Scan for the cell matching the given text and deliver its [X, Y] coordinate at center. 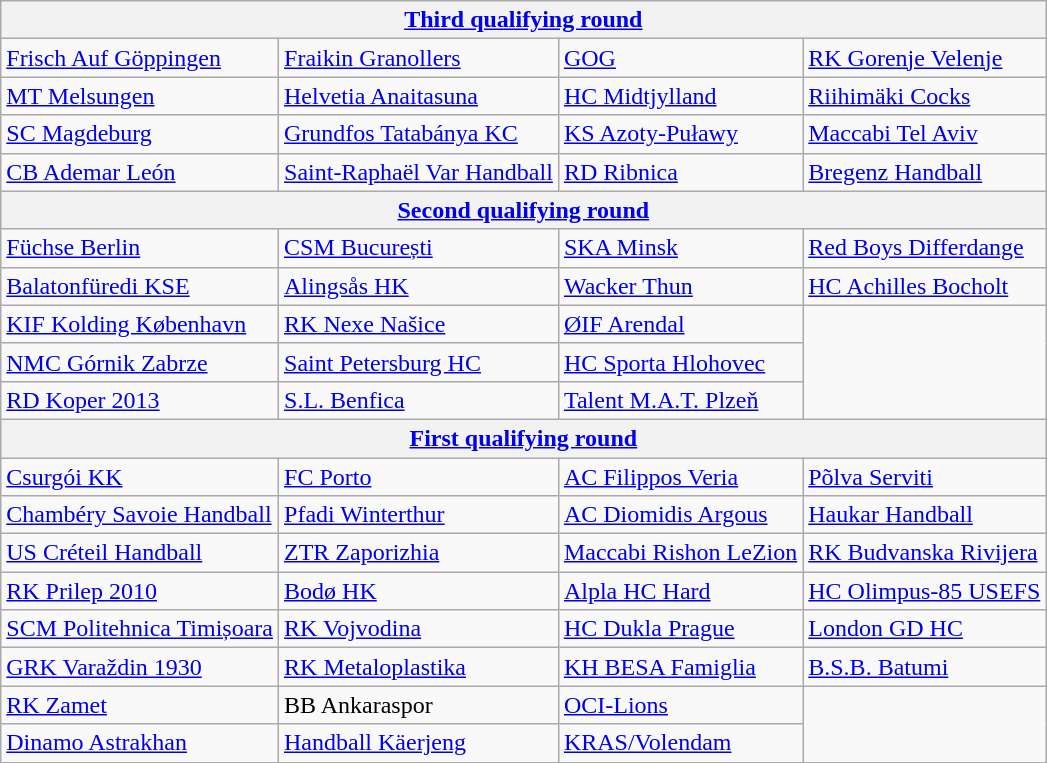
KIF Kolding København [140, 324]
RD Koper 2013 [140, 400]
Dinamo Astrakhan [140, 743]
AC Filippos Veria [680, 477]
HC Olimpus-85 USEFS [924, 591]
Saint Petersburg HC [419, 362]
RK Vojvodina [419, 629]
Third qualifying round [524, 20]
Second qualifying round [524, 210]
GRK Varaždin 1930 [140, 667]
Handball Käerjeng [419, 743]
Red Boys Differdange [924, 248]
Frisch Auf Göppingen [140, 58]
Maccabi Rishon LeZion [680, 553]
OCI-Lions [680, 705]
ZTR Zaporizhia [419, 553]
HC Achilles Bocholt [924, 286]
US Créteil Handball [140, 553]
Talent M.A.T. Plzeň [680, 400]
HC Sporta Hlohovec [680, 362]
SKA Minsk [680, 248]
B.S.B. Batumi [924, 667]
Bregenz Handball [924, 172]
RK Zamet [140, 705]
SC Magdeburg [140, 134]
BB Ankaraspor [419, 705]
RK Metaloplastika [419, 667]
Alingsås HK [419, 286]
Füchse Berlin [140, 248]
AC Diomidis Argous [680, 515]
Chambéry Savoie Handball [140, 515]
SCM Politehnica Timișoara [140, 629]
RK Budvanska Rivijera [924, 553]
Haukar Handball [924, 515]
CSM București [419, 248]
London GD HC [924, 629]
ØIF Arendal [680, 324]
MT Melsungen [140, 96]
Riihimäki Cocks [924, 96]
NMC Górnik Zabrze [140, 362]
RD Ribnica [680, 172]
Maccabi Tel Aviv [924, 134]
Balatonfüredi KSE [140, 286]
S.L. Benfica [419, 400]
KS Azoty-Puławy [680, 134]
Grundfos Tatabánya KC [419, 134]
CB Ademar León [140, 172]
First qualifying round [524, 438]
HC Midtjylland [680, 96]
FC Porto [419, 477]
Csurgói KK [140, 477]
RK Gorenje Velenje [924, 58]
Fraikin Granollers [419, 58]
RK Nexe Našice [419, 324]
KH BESA Famiglia [680, 667]
Helvetia Anaitasuna [419, 96]
Pfadi Winterthur [419, 515]
Põlva Serviti [924, 477]
Alpla HC Hard [680, 591]
HC Dukla Prague [680, 629]
KRAS/Volendam [680, 743]
GOG [680, 58]
Wacker Thun [680, 286]
Saint-Raphaël Var Handball [419, 172]
RK Prilep 2010 [140, 591]
Bodø HK [419, 591]
